Scan for the cell matching the given text and deliver its (X, Y) coordinate at center. 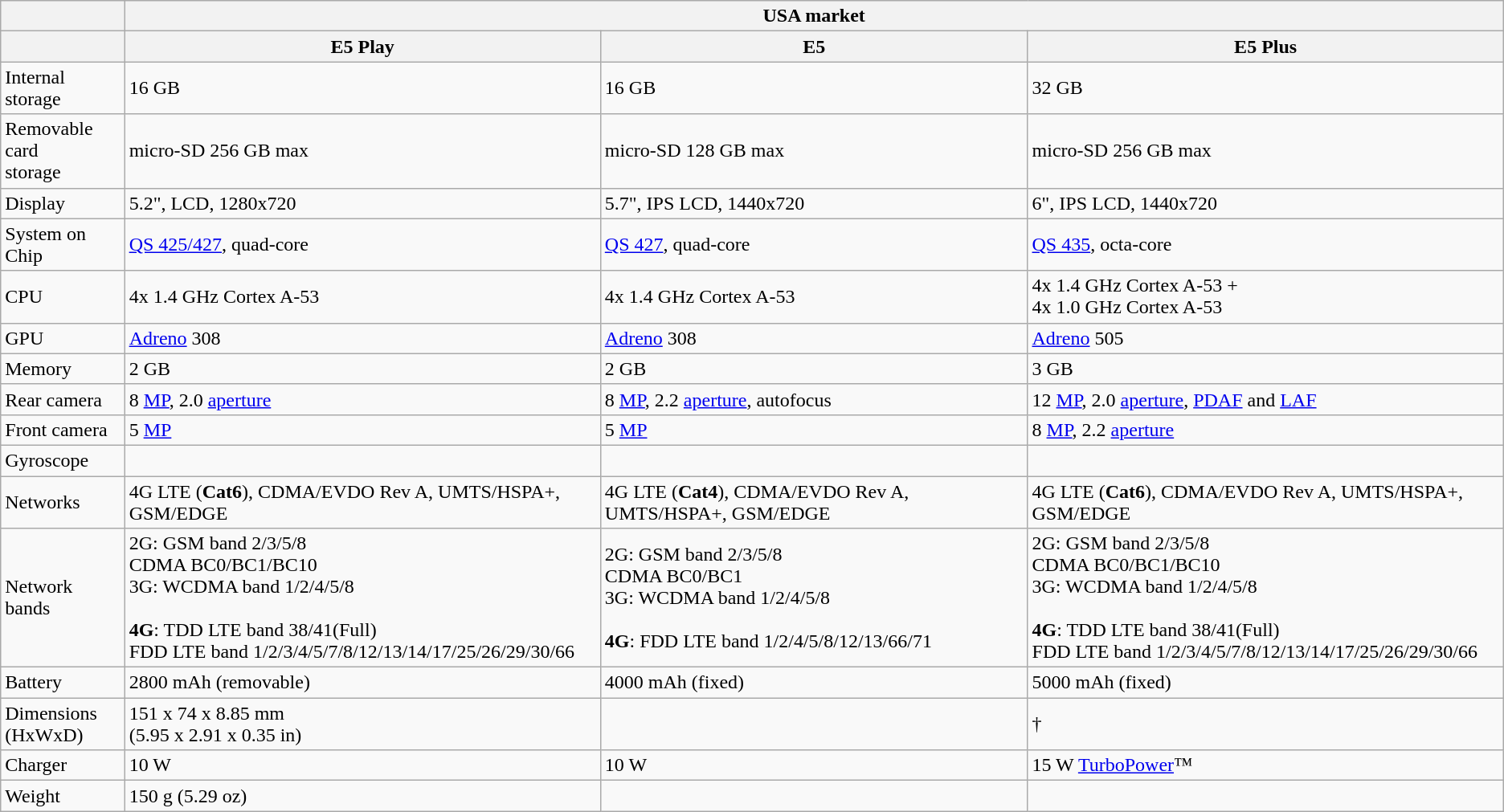
5.2", LCD, 1280x720 (362, 203)
† (1265, 724)
Network bands (63, 598)
Front camera (63, 430)
Removable cardstorage (63, 151)
150 g (5.29 oz) (362, 796)
4G LTE (Cat4), CDMA/EVDO Rev A, UMTS/HSPA+, GSM/EDGE (814, 501)
GPU (63, 338)
Memory (63, 369)
E5 Play (362, 47)
8 MP, 2.0 aperture (362, 399)
32 GB (1265, 88)
QS 425/427, quad-core (362, 244)
12 MP, 2.0 aperture, PDAF and LAF (1265, 399)
151 x 74 x 8.85 mm(5.95 x 2.91 x 0.35 in) (362, 724)
E5 (814, 47)
micro-SD 128 GB max (814, 151)
Networks (63, 501)
3 GB (1265, 369)
6", IPS LCD, 1440x720 (1265, 203)
15 W TurboPower™ (1265, 765)
Battery (63, 683)
USA market (814, 16)
E5 Plus (1265, 47)
QS 435, octa-core (1265, 244)
5000 mAh (fixed) (1265, 683)
Gyroscope (63, 460)
Dimensions(HxWxD) (63, 724)
Display (63, 203)
Charger (63, 765)
5.7", IPS LCD, 1440x720 (814, 203)
Rear camera (63, 399)
System on Chip (63, 244)
Weight (63, 796)
QS 427, quad-core (814, 244)
8 MP, 2.2 aperture, autofocus (814, 399)
2800 mAh (removable) (362, 683)
Adreno 505 (1265, 338)
2G: GSM band 2/3/5/8CDMA BC0/BC13G: WCDMA band 1/2/4/5/84G: FDD LTE band 1/2/4/5/8/12/13/66/71 (814, 598)
8 MP, 2.2 aperture (1265, 430)
CPU (63, 297)
4x 1.4 GHz Cortex A-53 +4x 1.0 GHz Cortex A-53 (1265, 297)
4000 mAh (fixed) (814, 683)
Internal storage (63, 88)
